Output the [x, y] coordinate of the center of the cell containing the given text.  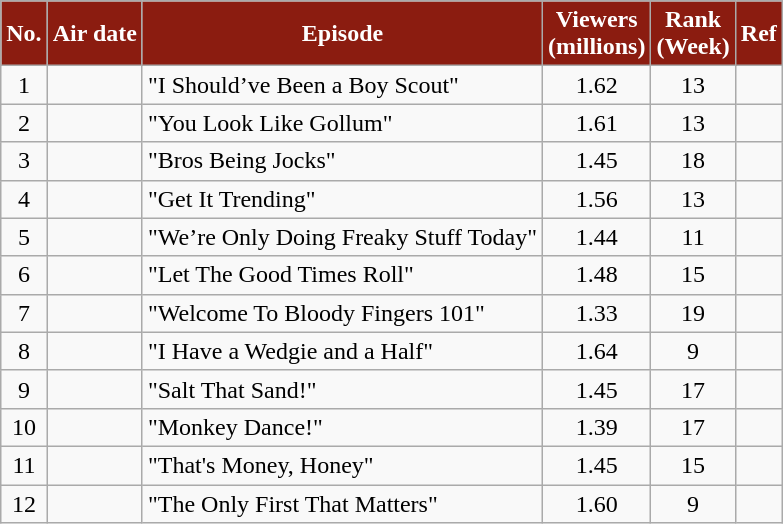
"Monkey Dance!" [342, 427]
5 [24, 237]
"Welcome To Bloody Fingers 101" [342, 313]
1 [24, 85]
1.39 [597, 427]
Ref [758, 34]
"You Look Like Gollum" [342, 123]
18 [693, 161]
"Let The Good Times Roll" [342, 275]
Episode [342, 34]
"I Have a Wedgie and a Half" [342, 351]
"That's Money, Honey" [342, 465]
Viewers(millions) [597, 34]
"We’re Only Doing Freaky Stuff Today" [342, 237]
"The Only First That Matters" [342, 503]
4 [24, 199]
1.48 [597, 275]
"Salt That Sand!" [342, 389]
"Get It Trending" [342, 199]
1.64 [597, 351]
2 [24, 123]
"I Should’ve Been a Boy Scout" [342, 85]
8 [24, 351]
Air date [94, 34]
6 [24, 275]
1.61 [597, 123]
7 [24, 313]
3 [24, 161]
12 [24, 503]
19 [693, 313]
Rank(Week) [693, 34]
"Bros Being Jocks" [342, 161]
1.33 [597, 313]
1.60 [597, 503]
10 [24, 427]
No. [24, 34]
1.62 [597, 85]
1.56 [597, 199]
1.44 [597, 237]
